Identify which cell holds the provided text, then report its [X, Y] central coordinate. 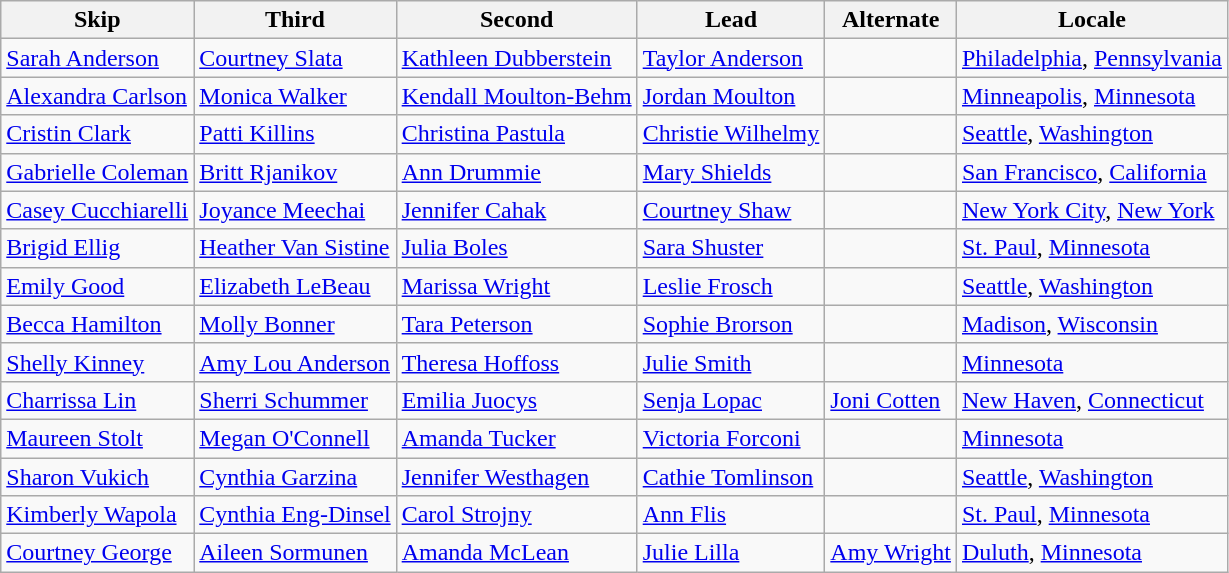
New York City, New York [1092, 210]
Ann Drummie [516, 172]
Julia Boles [516, 248]
Brigid Ellig [98, 248]
Britt Rjanikov [295, 172]
Mary Shields [731, 172]
Sarah Anderson [98, 58]
Becca Hamilton [98, 324]
Julie Lilla [731, 553]
Kendall Moulton-Behm [516, 96]
Marissa Wright [516, 286]
Courtney George [98, 553]
Jennifer Cahak [516, 210]
Ann Flis [731, 515]
Monica Walker [295, 96]
Duluth, Minnesota [1092, 553]
Lead [731, 20]
Shelly Kinney [98, 362]
Heather Van Sistine [295, 248]
Cynthia Eng-Dinsel [295, 515]
Second [516, 20]
Christina Pastula [516, 134]
Julie Smith [731, 362]
Sharon Vukich [98, 477]
Amanda Tucker [516, 438]
Minneapolis, Minnesota [1092, 96]
Cynthia Garzina [295, 477]
Senja Lopac [731, 400]
Carol Strojny [516, 515]
Gabrielle Coleman [98, 172]
Sara Shuster [731, 248]
Casey Cucchiarelli [98, 210]
Leslie Frosch [731, 286]
Joyance Meechai [295, 210]
Emily Good [98, 286]
Courtney Slata [295, 58]
Jordan Moulton [731, 96]
New Haven, Connecticut [1092, 400]
Kimberly Wapola [98, 515]
Cathie Tomlinson [731, 477]
Locale [1092, 20]
Elizabeth LeBeau [295, 286]
Skip [98, 20]
Kathleen Dubberstein [516, 58]
Megan O'Connell [295, 438]
Tara Peterson [516, 324]
Courtney Shaw [731, 210]
Amy Lou Anderson [295, 362]
Maureen Stolt [98, 438]
Jennifer Westhagen [516, 477]
Patti Killins [295, 134]
Third [295, 20]
Amanda McLean [516, 553]
Sherri Schummer [295, 400]
Alternate [891, 20]
Joni Cotten [891, 400]
Taylor Anderson [731, 58]
Charrissa Lin [98, 400]
Victoria Forconi [731, 438]
Philadelphia, Pennsylvania [1092, 58]
Emilia Juocys [516, 400]
Sophie Brorson [731, 324]
Madison, Wisconsin [1092, 324]
Amy Wright [891, 553]
Aileen Sormunen [295, 553]
Theresa Hoffoss [516, 362]
San Francisco, California [1092, 172]
Molly Bonner [295, 324]
Cristin Clark [98, 134]
Christie Wilhelmy [731, 134]
Alexandra Carlson [98, 96]
